Output the (X, Y) coordinate of the center of the cell containing the given text.  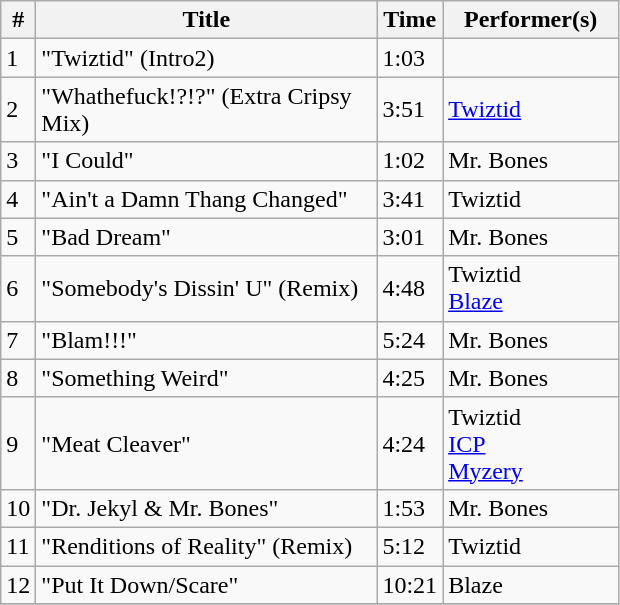
10:21 (410, 585)
"Bad Dream" (206, 237)
4:24 (410, 443)
"Ain't a Damn Thang Changed" (206, 199)
Performer(s) (531, 20)
"I Could" (206, 161)
"Something Weird" (206, 378)
5:24 (410, 340)
7 (18, 340)
Time (410, 20)
"Somebody's Dissin' U" (Remix) (206, 288)
1:03 (410, 58)
3 (18, 161)
5:12 (410, 546)
12 (18, 585)
6 (18, 288)
"Meat Cleaver" (206, 443)
9 (18, 443)
8 (18, 378)
"Dr. Jekyl & Mr. Bones" (206, 508)
3:41 (410, 199)
Blaze (531, 585)
# (18, 20)
10 (18, 508)
1:53 (410, 508)
1 (18, 58)
TwiztidICPMyzery (531, 443)
1:02 (410, 161)
3:51 (410, 110)
"Blam!!!" (206, 340)
"Put It Down/Scare" (206, 585)
"Whathefuck!?!?" (Extra Cripsy Mix) (206, 110)
"Renditions of Reality" (Remix) (206, 546)
TwiztidBlaze (531, 288)
4 (18, 199)
2 (18, 110)
"Twiztid" (Intro2) (206, 58)
11 (18, 546)
4:25 (410, 378)
4:48 (410, 288)
Title (206, 20)
3:01 (410, 237)
5 (18, 237)
